Return the [X, Y] coordinate for the center point of the cell that contains the specified text.  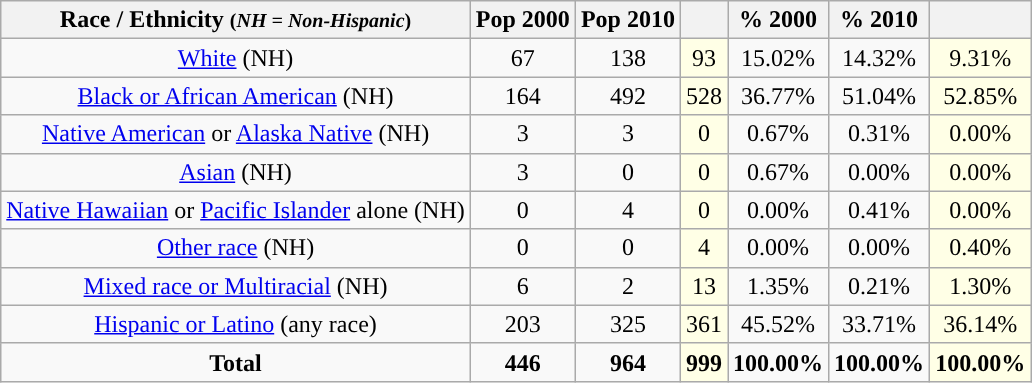
6 [522, 286]
Native American or Alaska Native (NH) [236, 134]
138 [628, 58]
964 [628, 362]
164 [522, 96]
15.02% [778, 58]
1.35% [778, 286]
0.40% [980, 248]
Total [236, 362]
White (NH) [236, 58]
% 2010 [880, 20]
492 [628, 96]
446 [522, 362]
Pop 2000 [522, 20]
Other race (NH) [236, 248]
% 2000 [778, 20]
203 [522, 324]
52.85% [980, 96]
Hispanic or Latino (any race) [236, 324]
93 [704, 58]
528 [704, 96]
325 [628, 324]
9.31% [980, 58]
67 [522, 58]
Black or African American (NH) [236, 96]
Native Hawaiian or Pacific Islander alone (NH) [236, 210]
Pop 2010 [628, 20]
0.41% [880, 210]
1.30% [980, 286]
361 [704, 324]
51.04% [880, 96]
45.52% [778, 324]
999 [704, 362]
14.32% [880, 58]
0.21% [880, 286]
13 [704, 286]
36.77% [778, 96]
2 [628, 286]
33.71% [880, 324]
Mixed race or Multiracial (NH) [236, 286]
0.31% [880, 134]
Race / Ethnicity (NH = Non-Hispanic) [236, 20]
36.14% [980, 324]
Asian (NH) [236, 172]
